From the cell containing the given text, extract its center point as [X, Y] coordinate. 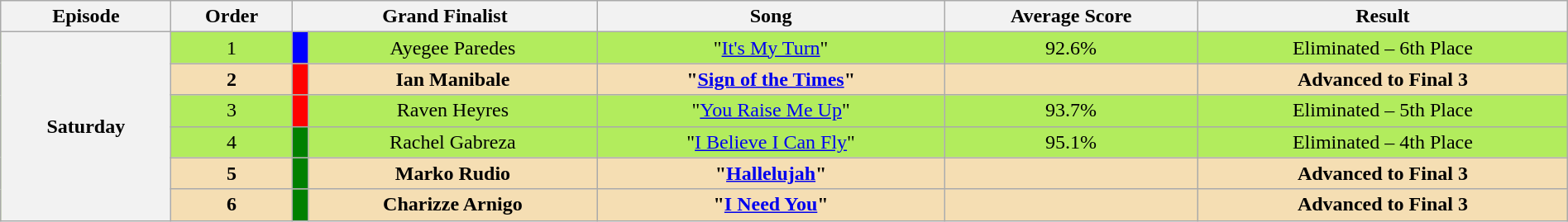
Eliminated – 5th Place [1383, 111]
4 [232, 142]
Average Score [1072, 17]
"You Raise Me Up" [771, 111]
Ayegee Paredes [452, 48]
Ian Manibale [452, 79]
93.7% [1072, 111]
Order [232, 17]
Eliminated – 6th Place [1383, 48]
1 [232, 48]
3 [232, 111]
2 [232, 79]
6 [232, 205]
Result [1383, 17]
92.6% [1072, 48]
Episode [86, 17]
"Hallelujah" [771, 173]
Song [771, 17]
5 [232, 173]
"I Believe I Can Fly" [771, 142]
"It's My Turn" [771, 48]
Marko Rudio [452, 173]
Raven Heyres [452, 111]
Saturday [86, 126]
"I Need You" [771, 205]
"Sign of the Times" [771, 79]
95.1% [1072, 142]
Grand Finalist [445, 17]
Rachel Gabreza [452, 142]
Eliminated – 4th Place [1383, 142]
Charizze Arnigo [452, 205]
